Scan for the cell matching the given text and deliver its (x, y) coordinate at center. 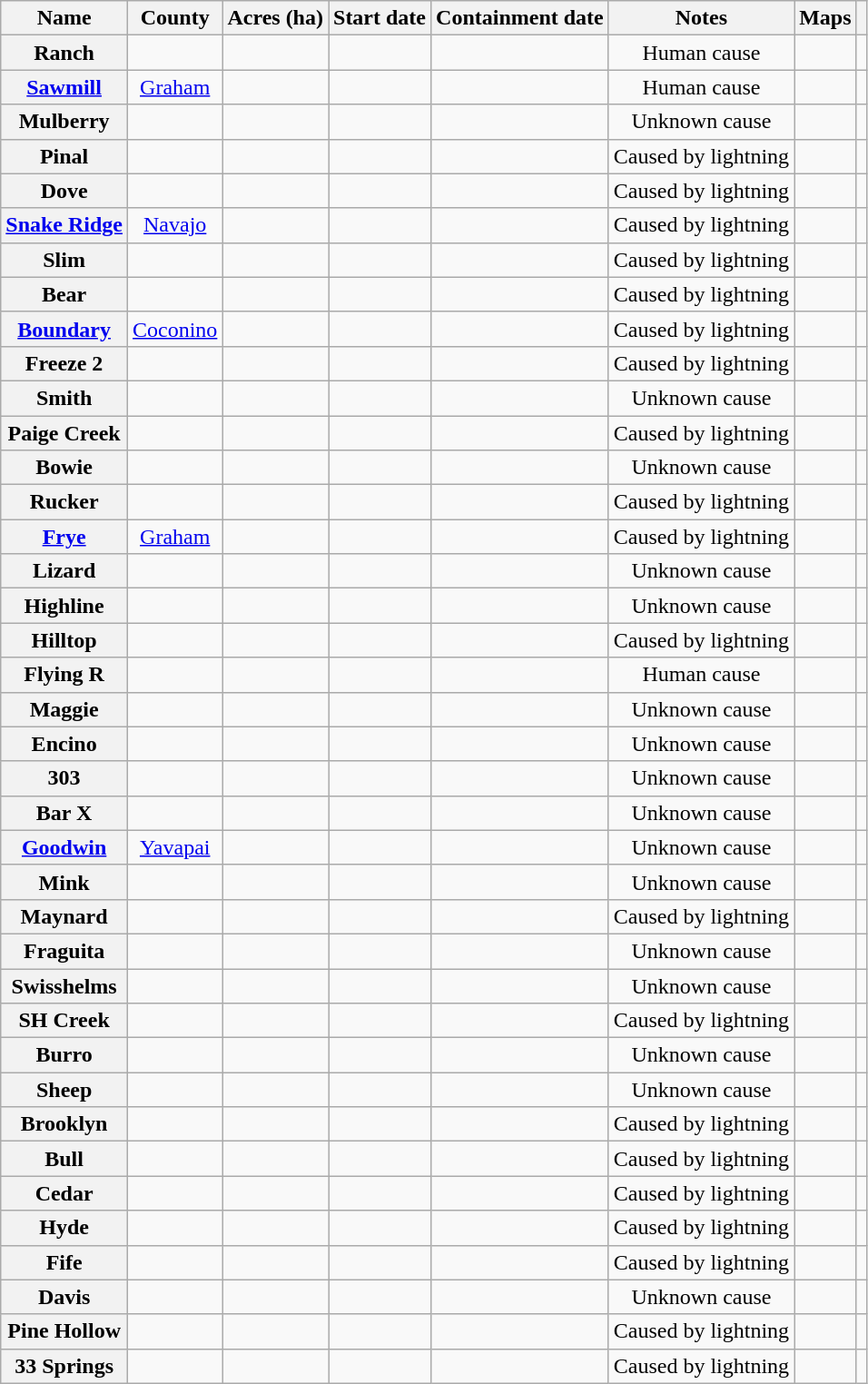
Mulberry (64, 122)
Lizard (64, 571)
Highline (64, 606)
Brooklyn (64, 1124)
Rucker (64, 502)
Bear (64, 294)
Maynard (64, 916)
Mink (64, 882)
Ranch (64, 53)
Paige Creek (64, 433)
Bar X (64, 813)
Bull (64, 1159)
Bowie (64, 468)
Boundary (64, 329)
Pine Hollow (64, 1331)
Freeze 2 (64, 363)
Start date (380, 18)
Encino (64, 744)
Name (64, 18)
Burro (64, 1055)
Cedar (64, 1193)
Swisshelms (64, 985)
SH Creek (64, 1021)
Smith (64, 398)
Goodwin (64, 847)
County (175, 18)
33 Springs (64, 1366)
Flying R (64, 675)
Containment date (520, 18)
Notes (701, 18)
Sheep (64, 1090)
Hyde (64, 1228)
Yavapai (175, 847)
Pinal (64, 156)
Maggie (64, 709)
Slim (64, 260)
Sawmill (64, 87)
Hilltop (64, 640)
Davis (64, 1297)
303 (64, 778)
Acres (ha) (276, 18)
Navajo (175, 225)
Coconino (175, 329)
Dove (64, 191)
Frye (64, 537)
Fraguita (64, 951)
Maps (825, 18)
Snake Ridge (64, 225)
Fife (64, 1262)
